Extract the [X, Y] coordinate from the center of the cell holding the provided text.  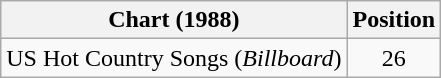
Chart (1988) [174, 20]
US Hot Country Songs (Billboard) [174, 58]
26 [394, 58]
Position [394, 20]
